Determine the (X, Y) coordinate at the center of the cell enclosing the given text.  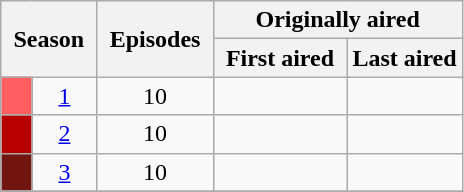
Season (49, 39)
First aired (280, 58)
Episodes (155, 39)
Last aired (404, 58)
1 (64, 96)
3 (64, 172)
2 (64, 134)
Originally aired (338, 20)
